Detect which cell encompasses the target text, then output its [x, y] center coordinate. 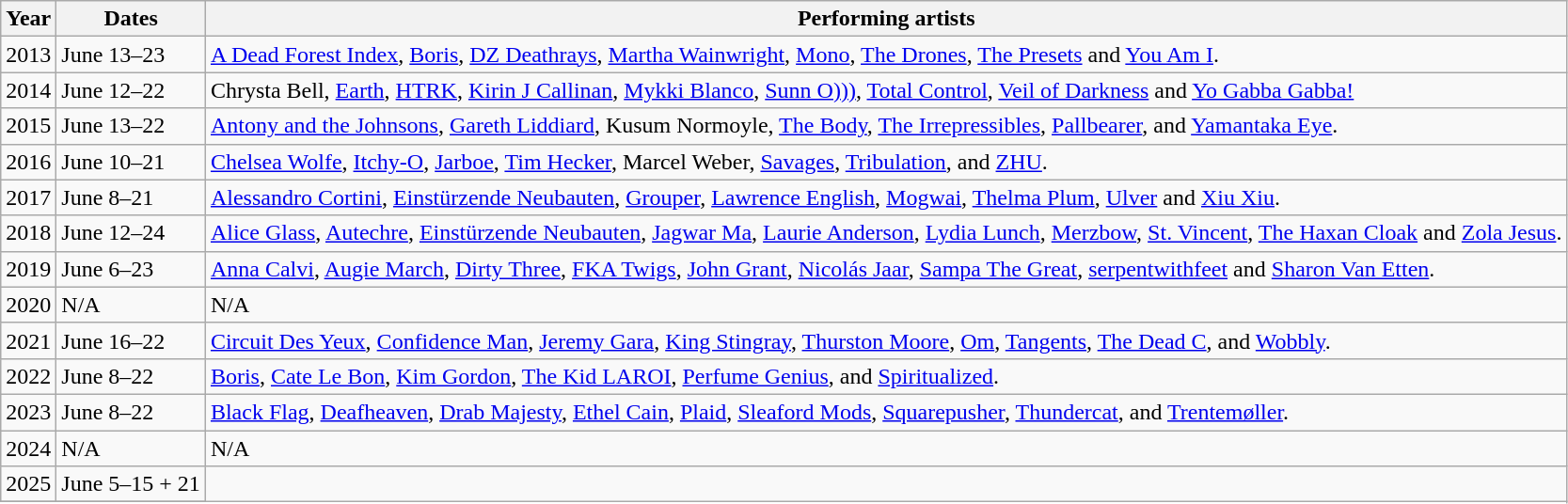
June 8–21 [132, 197]
2018 [28, 233]
2017 [28, 197]
2022 [28, 376]
2014 [28, 90]
2025 [28, 484]
Black Flag, Deafheaven, Drab Majesty, Ethel Cain, Plaid, Sleaford Mods, Squarepusher, Thundercat, and Trentemøller. [886, 412]
June 6–23 [132, 269]
Dates [132, 19]
Antony and the Johnsons, Gareth Liddiard, Kusum Normoyle, The Body, The Irrepressibles, Pallbearer, and Yamantaka Eye. [886, 126]
June 12–24 [132, 233]
June 16–22 [132, 340]
Boris, Cate Le Bon, Kim Gordon, The Kid LAROI, Perfume Genius, and Spiritualized. [886, 376]
June 13–22 [132, 126]
June 5–15 + 21 [132, 484]
2016 [28, 162]
Performing artists [886, 19]
Alice Glass, Autechre, Einstürzende Neubauten, Jagwar Ma, Laurie Anderson, Lydia Lunch, Merzbow, St. Vincent, The Haxan Cloak and Zola Jesus. [886, 233]
Anna Calvi, Augie March, Dirty Three, FKA Twigs, John Grant, Nicolás Jaar, Sampa The Great, serpentwithfeet and Sharon Van Etten. [886, 269]
June 13–23 [132, 55]
Chrysta Bell, Earth, HTRK, Kirin J Callinan, Mykki Blanco, Sunn O))), Total Control, Veil of Darkness and Yo Gabba Gabba! [886, 90]
A Dead Forest Index, Boris, DZ Deathrays, Martha Wainwright, Mono, The Drones, The Presets and You Am I. [886, 55]
Chelsea Wolfe, Itchy-O, Jarboe, Tim Hecker, Marcel Weber, Savages, Tribulation, and ZHU. [886, 162]
2019 [28, 269]
2024 [28, 449]
Circuit Des Yeux, Confidence Man, Jeremy Gara, King Stingray, Thurston Moore, Om, Tangents, The Dead C, and Wobbly. [886, 340]
2021 [28, 340]
June 10–21 [132, 162]
2020 [28, 305]
Alessandro Cortini, Einstürzende Neubauten, Grouper, Lawrence English, Mogwai, Thelma Plum, Ulver and Xiu Xiu. [886, 197]
2023 [28, 412]
2013 [28, 55]
June 12–22 [132, 90]
2015 [28, 126]
Year [28, 19]
